Return the (X, Y) coordinate for the center point of the cell that contains the specified text.  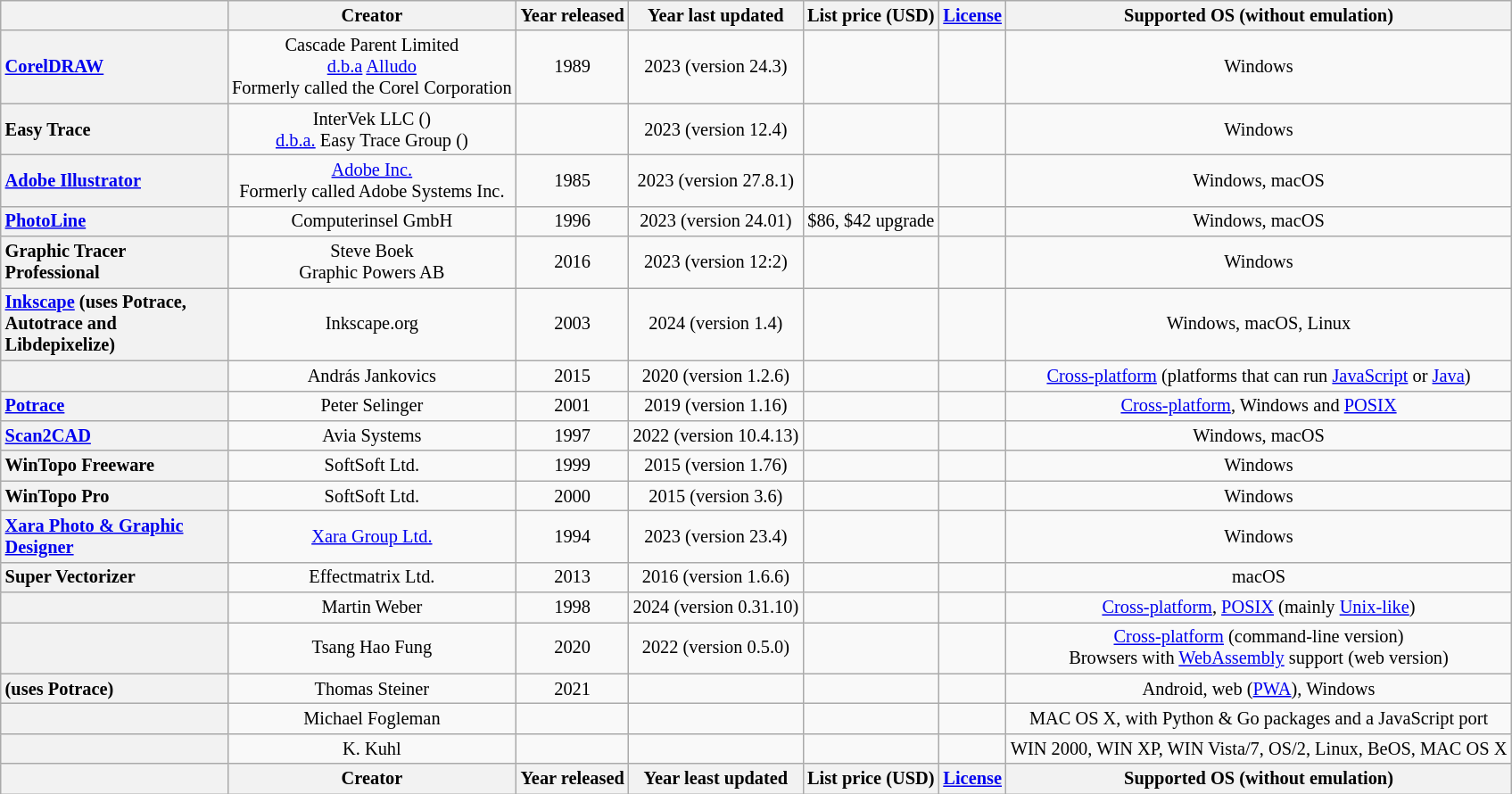
Year least updated (715, 779)
WinTopo Freeware (114, 466)
Thomas Steiner (371, 689)
Xara Group Ltd. (371, 536)
2023 (version 12:2) (715, 262)
2015 (version 1.76) (715, 466)
K. Kuhl (371, 749)
2000 (573, 496)
2022 (version 0.5.0) (715, 648)
András Jankovics (371, 376)
Inkscape (uses Potrace, Autotrace and Libdepixelize) (114, 324)
2001 (573, 406)
Android, web (PWA), Windows (1259, 689)
2015 (version 3.6) (715, 496)
Tsang Hao Fung (371, 648)
Graphic Tracer Professional (114, 262)
2023 (version 12.4) (715, 129)
2016 (version 1.6.6) (715, 577)
Avia Systems (371, 435)
Martin Weber (371, 608)
Cascade Parent Limitedd.b.a AlludoFormerly called the Corel Corporation (371, 67)
Cross-platform, Windows and POSIX (1259, 406)
2016 (573, 262)
CorelDRAW (114, 67)
2022 (version 10.4.13) (715, 435)
Cross-platform, POSIX (mainly Unix-like) (1259, 608)
Xara Photo & Graphic Designer (114, 536)
1998 (573, 608)
2023 (version 24.01) (715, 221)
2023 (version 27.8.1) (715, 180)
1989 (573, 67)
Effectmatrix Ltd. (371, 577)
(uses Potrace) (114, 689)
1994 (573, 536)
InterVek LLC ()d.b.a. Easy Trace Group () (371, 129)
MAC OS X, with Python & Go packages and a JavaScript port (1259, 718)
1997 (573, 435)
2003 (573, 324)
Super Vectorizer (114, 577)
Year last updated (715, 15)
$86, $42 upgrade (871, 221)
WIN 2000, WIN XP, WIN Vista/7, OS/2, Linux, BeOS, MAC OS X (1259, 749)
1985 (573, 180)
2024 (version 0.31.10) (715, 608)
2023 (version 23.4) (715, 536)
Adobe Inc.Formerly called Adobe Systems Inc. (371, 180)
2020 (573, 648)
2021 (573, 689)
Cross-platform (command-line version)Browsers with WebAssembly support (web version) (1259, 648)
2020 (version 1.2.6) (715, 376)
Peter Selinger (371, 406)
Adobe Illustrator (114, 180)
Steve BoekGraphic Powers AB (371, 262)
Michael Fogleman (371, 718)
2023 (version 24.3) (715, 67)
Inkscape.org (371, 324)
Windows, macOS, Linux (1259, 324)
2013 (573, 577)
1996 (573, 221)
Potrace (114, 406)
2015 (573, 376)
Computerinsel GmbH (371, 221)
WinTopo Pro (114, 496)
1999 (573, 466)
Cross-platform (platforms that can run JavaScript or Java) (1259, 376)
PhotoLine (114, 221)
macOS (1259, 577)
Scan2CAD (114, 435)
2024 (version 1.4) (715, 324)
Easy Trace (114, 129)
2019 (version 1.16) (715, 406)
